Detect which cell encompasses the target text, then output its [x, y] center coordinate. 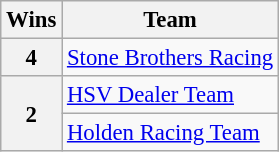
HSV Dealer Team [170, 95]
Stone Brothers Racing [170, 58]
2 [32, 114]
Holden Racing Team [170, 133]
4 [32, 58]
Wins [32, 20]
Team [170, 20]
